Scan for the cell matching the given text and deliver its (X, Y) coordinate at center. 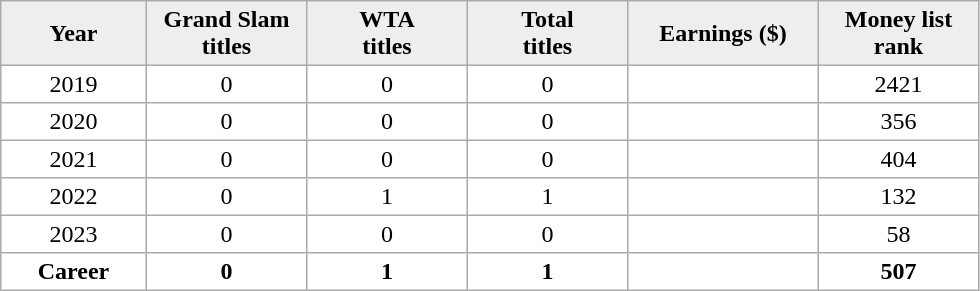
Year (74, 33)
Money list rank (898, 33)
2019 (74, 84)
2022 (74, 197)
507 (898, 272)
Career (74, 272)
132 (898, 197)
2421 (898, 84)
2021 (74, 159)
2023 (74, 234)
2020 (74, 122)
WTA titles (387, 33)
Total titles (547, 33)
Earnings ($) (723, 33)
356 (898, 122)
58 (898, 234)
404 (898, 159)
Grand Slam titles (226, 33)
